Provide the (X, Y) coordinate of the cell's center where the given text is located.  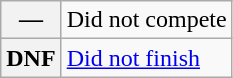
Did not finish (146, 58)
Did not compete (146, 20)
DNF (31, 58)
— (31, 20)
